Capture the cell that displays the provided text and extract its [x, y] central coordinate. 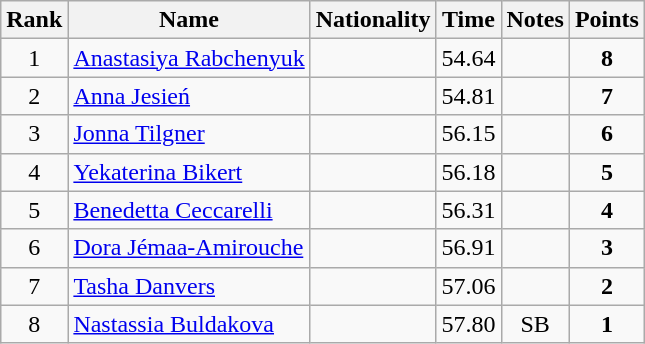
Yekaterina Bikert [189, 172]
SB [535, 324]
57.06 [468, 286]
Anastasiya Rabchenyuk [189, 58]
Name [189, 20]
56.31 [468, 210]
Jonna Tilgner [189, 134]
56.18 [468, 172]
Points [606, 20]
56.91 [468, 248]
Nationality [373, 20]
54.81 [468, 96]
Anna Jesień [189, 96]
Dora Jémaa-Amirouche [189, 248]
Nastassia Buldakova [189, 324]
Benedetta Ceccarelli [189, 210]
Rank [34, 20]
57.80 [468, 324]
Tasha Danvers [189, 286]
56.15 [468, 134]
Notes [535, 20]
Time [468, 20]
54.64 [468, 58]
